Find where the given text appears and provide that cell's center as [X, Y] coordinate. 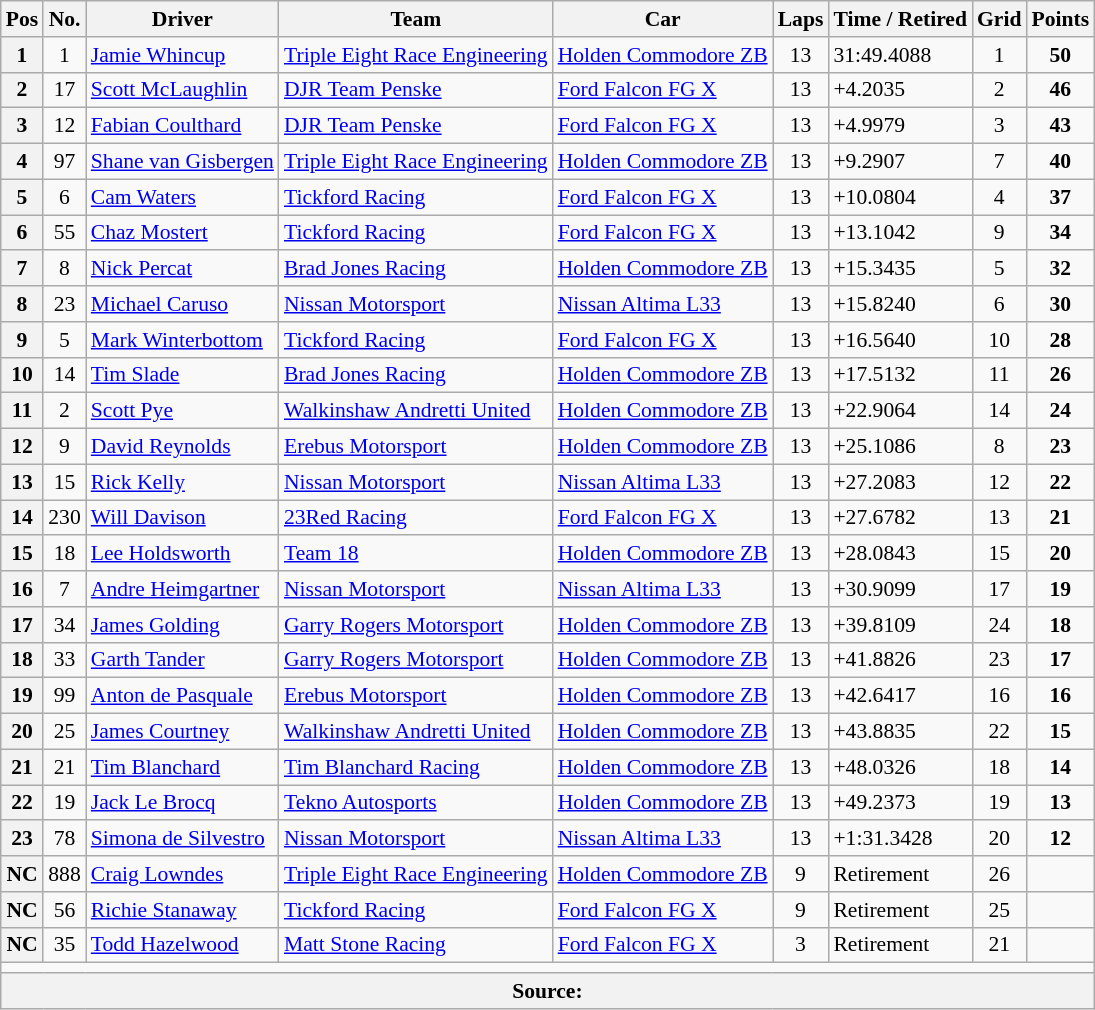
Scott McLaughlin [182, 90]
Jack Le Brocq [182, 803]
+15.3435 [900, 269]
37 [1061, 197]
Points [1061, 19]
Andre Heimgartner [182, 589]
+43.8835 [900, 732]
35 [64, 945]
Richie Stanaway [182, 910]
Cam Waters [182, 197]
Car [663, 19]
+16.5640 [900, 340]
Garth Tander [182, 660]
+15.8240 [900, 304]
99 [64, 696]
Todd Hazelwood [182, 945]
No. [64, 19]
40 [1061, 162]
James Golding [182, 625]
78 [64, 839]
Lee Holdsworth [182, 554]
Michael Caruso [182, 304]
32 [1061, 269]
+49.2373 [900, 803]
Driver [182, 19]
James Courtney [182, 732]
+42.6417 [900, 696]
43 [1061, 126]
+1:31.3428 [900, 839]
+13.1042 [900, 233]
Will Davison [182, 518]
30 [1061, 304]
Tim Slade [182, 375]
+4.9979 [900, 126]
Laps [801, 19]
Tim Blanchard Racing [416, 767]
23Red Racing [416, 518]
31:49.4088 [900, 55]
55 [64, 233]
Fabian Coulthard [182, 126]
33 [64, 660]
Tim Blanchard [182, 767]
Scott Pye [182, 411]
56 [64, 910]
Craig Lowndes [182, 874]
Pos [22, 19]
+25.1086 [900, 447]
Rick Kelly [182, 482]
97 [64, 162]
+27.2083 [900, 482]
Simona de Silvestro [182, 839]
+9.2907 [900, 162]
Shane van Gisbergen [182, 162]
+48.0326 [900, 767]
Mark Winterbottom [182, 340]
Nick Percat [182, 269]
Jamie Whincup [182, 55]
888 [64, 874]
Team [416, 19]
230 [64, 518]
46 [1061, 90]
+22.9064 [900, 411]
50 [1061, 55]
+4.2035 [900, 90]
Chaz Mostert [182, 233]
Team 18 [416, 554]
Time / Retired [900, 19]
Tekno Autosports [416, 803]
Source: [548, 991]
+27.6782 [900, 518]
Grid [1000, 19]
David Reynolds [182, 447]
Anton de Pasquale [182, 696]
+41.8826 [900, 660]
Matt Stone Racing [416, 945]
+30.9099 [900, 589]
+28.0843 [900, 554]
+39.8109 [900, 625]
+17.5132 [900, 375]
+10.0804 [900, 197]
28 [1061, 340]
